Extract the (X, Y) coordinate from the center of the cell holding the provided text.  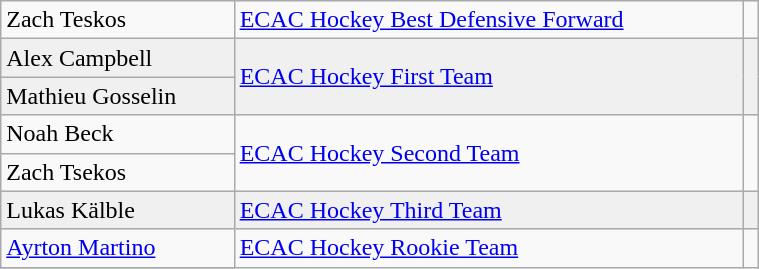
ECAC Hockey First Team (488, 77)
ECAC Hockey Best Defensive Forward (488, 20)
Alex Campbell (118, 58)
ECAC Hockey Third Team (488, 210)
Ayrton Martino (118, 248)
Lukas Kälble (118, 210)
Noah Beck (118, 134)
Zach Tsekos (118, 172)
Mathieu Gosselin (118, 96)
ECAC Hockey Second Team (488, 153)
Zach Teskos (118, 20)
ECAC Hockey Rookie Team (488, 248)
